Scan for the cell matching the given text and deliver its (x, y) coordinate at center. 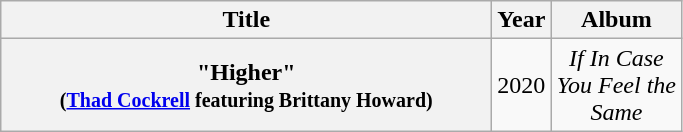
Album (616, 20)
2020 (522, 85)
Year (522, 20)
Title (246, 20)
"Higher"(Thad Cockrell featuring Brittany Howard) (246, 85)
If In Case You Feel the Same (616, 85)
